Determine the (X, Y) coordinate at the center of the cell enclosing the given text.  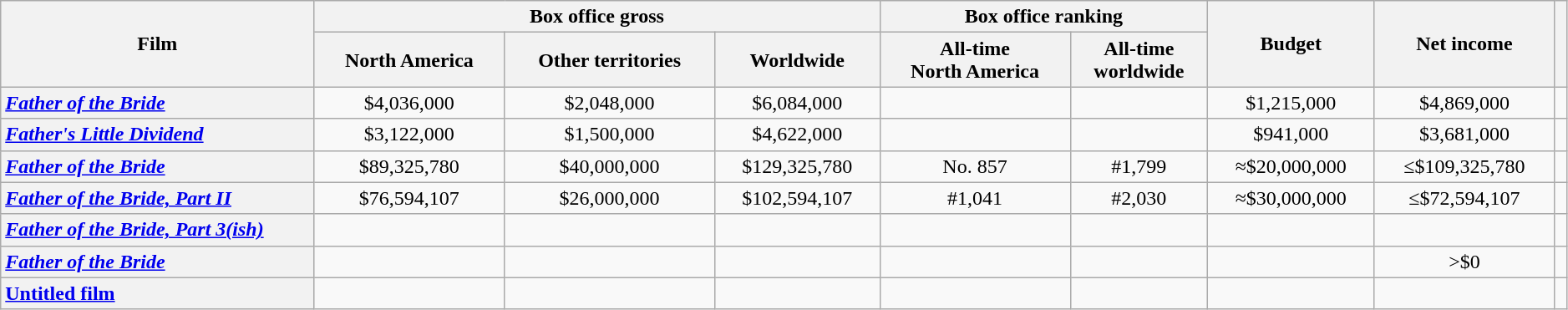
>$0 (1464, 262)
Worldwide (797, 60)
#2,030 (1139, 198)
Net income (1464, 43)
≈$20,000,000 (1291, 166)
All-time North America (975, 60)
Budget (1291, 43)
$2,048,000 (610, 103)
#1,041 (975, 198)
$3,681,000 (1464, 135)
$1,500,000 (610, 135)
$941,000 (1291, 135)
Untitled film (157, 293)
≤$109,325,780 (1464, 166)
Father's Little Dividend (157, 135)
≈$30,000,000 (1291, 198)
$6,084,000 (797, 103)
$89,325,780 (409, 166)
$4,036,000 (409, 103)
$1,215,000 (1291, 103)
$26,000,000 (610, 198)
$102,594,107 (797, 198)
$40,000,000 (610, 166)
Box office ranking (1044, 17)
Father of the Bride, Part II (157, 198)
$3,122,000 (409, 135)
≤$72,594,107 (1464, 198)
Box office gross (596, 17)
$4,869,000 (1464, 103)
Other territories (610, 60)
$76,594,107 (409, 198)
$129,325,780 (797, 166)
No. 857 (975, 166)
All-time worldwide (1139, 60)
Film (157, 43)
$4,622,000 (797, 135)
#1,799 (1139, 166)
North America (409, 60)
Father of the Bride, Part 3(ish) (157, 230)
